Return (x, y) of the center of cell containing provided text 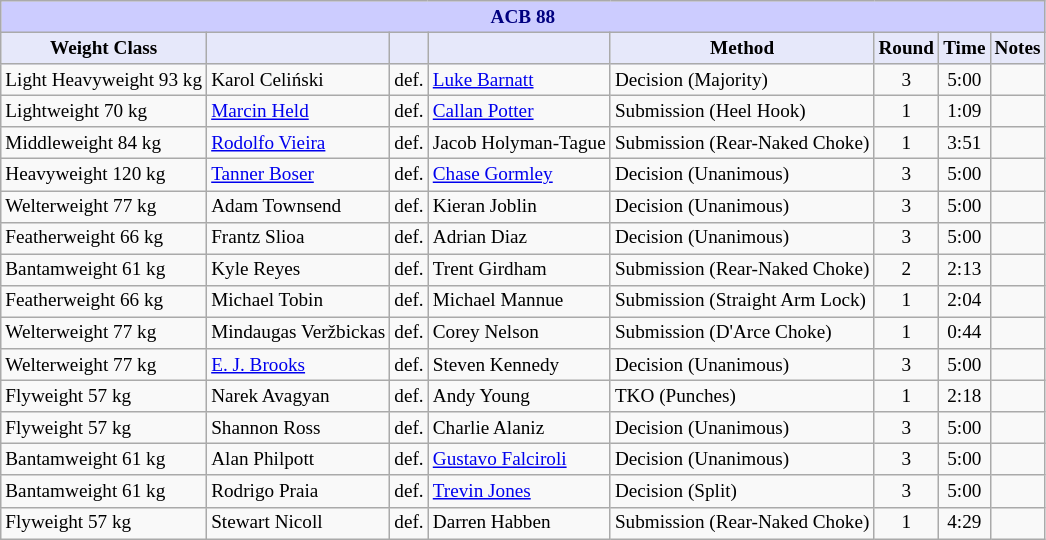
Submission (Heel Hook) (742, 111)
Round (906, 48)
Decision (Split) (742, 491)
Charlie Alaniz (519, 428)
2:04 (964, 301)
Callan Potter (519, 111)
Kieran Joblin (519, 206)
Michael Mannue (519, 301)
Rodrigo Praia (298, 491)
Notes (1018, 48)
Shannon Ross (298, 428)
Trevin Jones (519, 491)
Lightweight 70 kg (104, 111)
Kyle Reyes (298, 270)
Trent Girdham (519, 270)
Method (742, 48)
Light Heavyweight 93 kg (104, 80)
2:18 (964, 396)
Corey Nelson (519, 333)
Stewart Nicoll (298, 523)
Marcin Held (298, 111)
Heavyweight 120 kg (104, 175)
Frantz Slioa (298, 238)
Rodolfo Vieira (298, 143)
Submission (Straight Arm Lock) (742, 301)
Decision (Majority) (742, 80)
ACB 88 (523, 17)
Time (964, 48)
Gustavo Falciroli (519, 460)
Andy Young (519, 396)
Darren Habben (519, 523)
0:44 (964, 333)
1:09 (964, 111)
Submission (D'Arce Choke) (742, 333)
Narek Avagyan (298, 396)
Tanner Boser (298, 175)
E. J. Brooks (298, 365)
Luke Barnatt (519, 80)
Jacob Holyman-Tague (519, 143)
Adam Townsend (298, 206)
TKO (Punches) (742, 396)
Alan Philpott (298, 460)
Steven Kennedy (519, 365)
3:51 (964, 143)
Weight Class (104, 48)
Karol Celiński (298, 80)
4:29 (964, 523)
Middleweight 84 kg (104, 143)
Chase Gormley (519, 175)
Mindaugas Veržbickas (298, 333)
2 (906, 270)
2:13 (964, 270)
Adrian Diaz (519, 238)
Michael Tobin (298, 301)
